From the cell containing the given text, extract its center point as [x, y] coordinate. 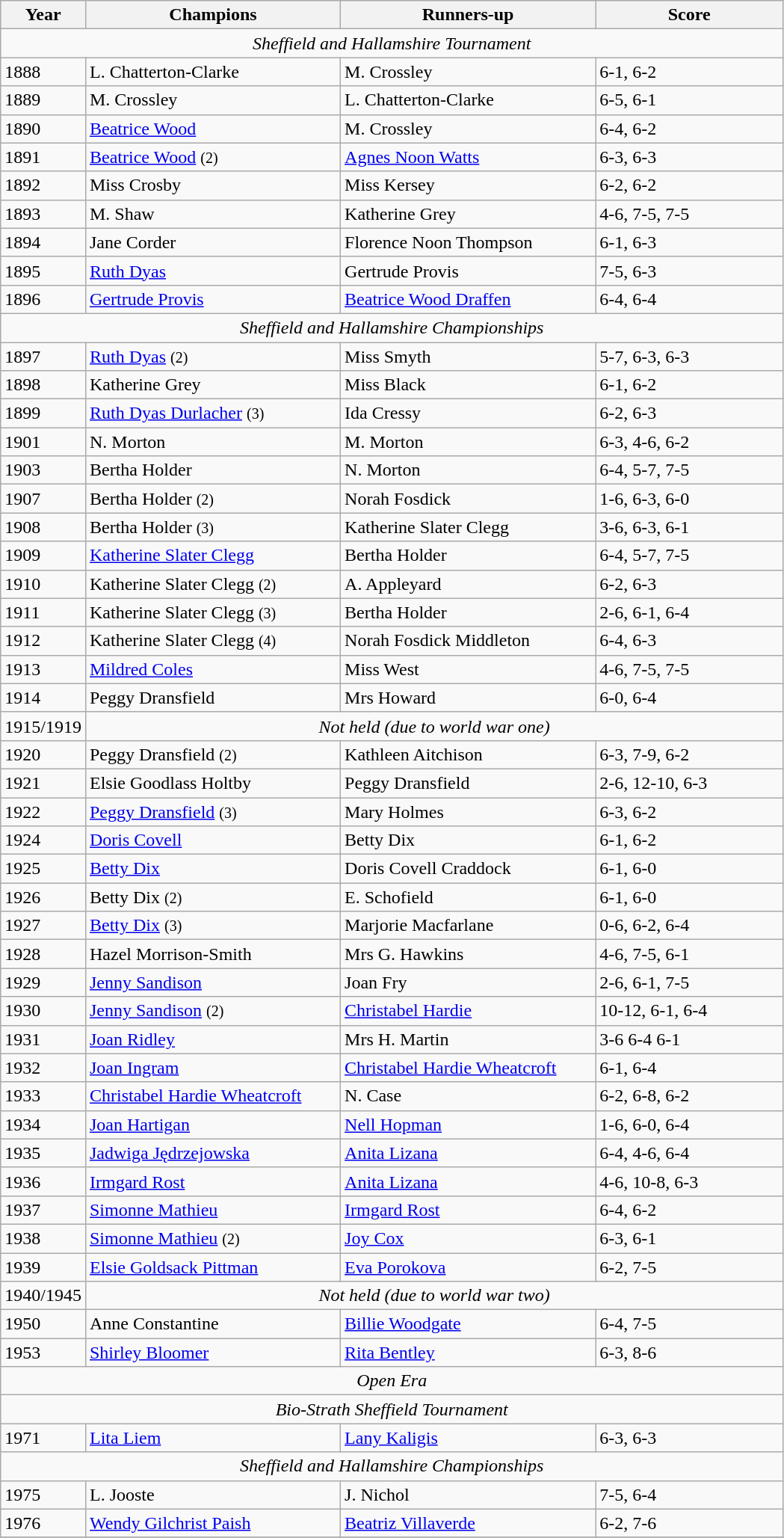
Betty Dix (2) [212, 897]
1908 [43, 527]
6-2, 6-2 [689, 185]
Simonne Mathieu [212, 1210]
Marjorie Macfarlane [468, 926]
Betty Dix (3) [212, 926]
Mrs H. Martin [468, 1039]
Doris Covell [212, 840]
Mary Holmes [468, 811]
6-3, 6-2 [689, 811]
6-4, 4-6, 6-4 [689, 1153]
Ruth Dyas (2) [212, 357]
Katherine Slater Clegg (3) [212, 612]
1971 [43, 1438]
1914 [43, 698]
Shirley Bloomer [212, 1353]
1889 [43, 100]
1929 [43, 982]
Joy Cox [468, 1238]
1888 [43, 72]
6-4, 6-3 [689, 641]
5-7, 6-3, 6-3 [689, 357]
1933 [43, 1096]
Bertha Holder (2) [212, 499]
Bio-Strath Sheffield Tournament [392, 1409]
2-6, 12-10, 6-3 [689, 783]
1928 [43, 954]
1-6, 6-0, 6-4 [689, 1125]
1976 [43, 1523]
1891 [43, 157]
Peggy Dransfield (2) [212, 754]
Doris Covell Craddock [468, 869]
Kathleen Aitchison [468, 754]
Hazel Morrison-Smith [212, 954]
Jadwiga Jędrzejowska [212, 1153]
6-0, 6-4 [689, 698]
Joan Fry [468, 982]
3-6, 6-3, 6-1 [689, 527]
Mrs Howard [468, 698]
Mildred Coles [212, 669]
Runners-up [468, 15]
1930 [43, 1011]
0-6, 6-2, 6-4 [689, 926]
Ruth Dyas Durlacher (3) [212, 413]
Lany Kaligis [468, 1438]
Joan Ridley [212, 1039]
Year [43, 15]
1910 [43, 584]
1912 [43, 641]
Wendy Gilchrist Paish [212, 1523]
Jane Corder [212, 242]
6-1, 6-3 [689, 242]
1913 [43, 669]
Beatrice Wood Draffen [468, 299]
1924 [43, 840]
6-1, 6-4 [689, 1068]
Nell Hopman [468, 1125]
E. Schofield [468, 897]
Norah Fosdick Middleton [468, 641]
Agnes Noon Watts [468, 157]
1922 [43, 811]
Lita Liem [212, 1438]
1938 [43, 1238]
Rita Bentley [468, 1353]
1903 [43, 470]
Ruth Dyas [212, 271]
Miss Black [468, 385]
1935 [43, 1153]
Open Era [392, 1381]
Florence Noon Thompson [468, 242]
Katherine Slater Clegg (2) [212, 584]
M. Shaw [212, 214]
2-6, 6-1, 7-5 [689, 982]
6-3, 4-6, 6-2 [689, 442]
6-4, 7-5 [689, 1324]
Elsie Goodlass Holtby [212, 783]
1920 [43, 754]
Katherine Slater Clegg (4) [212, 641]
Beatrice Wood [212, 129]
1896 [43, 299]
1911 [43, 612]
1937 [43, 1210]
Beatriz Villaverde [468, 1523]
1939 [43, 1267]
1936 [43, 1181]
2-6, 6-1, 6-4 [689, 612]
Miss Kersey [468, 185]
L. Jooste [212, 1495]
Jenny Sandison [212, 982]
Joan Ingram [212, 1068]
1975 [43, 1495]
1901 [43, 442]
Eva Porokova [468, 1267]
4-6, 10-8, 6-3 [689, 1181]
1953 [43, 1353]
7-5, 6-4 [689, 1495]
6-2, 7-6 [689, 1523]
1907 [43, 499]
1915/1919 [43, 726]
Elsie Goldsack Pittman [212, 1267]
1940/1945 [43, 1296]
Billie Woodgate [468, 1324]
Simonne Mathieu (2) [212, 1238]
1894 [43, 242]
6-3, 8-6 [689, 1353]
1890 [43, 129]
1927 [43, 926]
6-2, 7-5 [689, 1267]
N. Case [468, 1096]
Miss Smyth [468, 357]
1950 [43, 1324]
Sheffield and Hallamshire Tournament [392, 43]
Peggy Dransfield (3) [212, 811]
Not held (due to world war one) [433, 726]
6-5, 6-1 [689, 100]
6-3, 7-9, 6-2 [689, 754]
Not held (due to world war two) [433, 1296]
Joan Hartigan [212, 1125]
1892 [43, 185]
6-2, 6-8, 6-2 [689, 1096]
1895 [43, 271]
1921 [43, 783]
Mrs G. Hawkins [468, 954]
1932 [43, 1068]
1897 [43, 357]
10-12, 6-1, 6-4 [689, 1011]
Jenny Sandison (2) [212, 1011]
Ida Cressy [468, 413]
1926 [43, 897]
6-4, 6-4 [689, 299]
Miss West [468, 669]
1934 [43, 1125]
Score [689, 15]
1898 [43, 385]
3-6 6-4 6-1 [689, 1039]
Beatrice Wood (2) [212, 157]
1893 [43, 214]
Christabel Hardie [468, 1011]
1931 [43, 1039]
4-6, 7-5, 6-1 [689, 954]
M. Morton [468, 442]
Bertha Holder (3) [212, 527]
J. Nichol [468, 1495]
1909 [43, 556]
Miss Crosby [212, 185]
1-6, 6-3, 6-0 [689, 499]
Norah Fosdick [468, 499]
6-3, 6-1 [689, 1238]
A. Appleyard [468, 584]
1899 [43, 413]
Anne Constantine [212, 1324]
Champions [212, 15]
7-5, 6-3 [689, 271]
1925 [43, 869]
